Locate the cell with the specified text and output its (x, y) center coordinate. 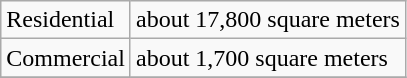
Commercial (66, 58)
about 1,700 square meters (268, 58)
about 17,800 square meters (268, 20)
Residential (66, 20)
